Capture the cell that displays the provided text and extract its (x, y) central coordinate. 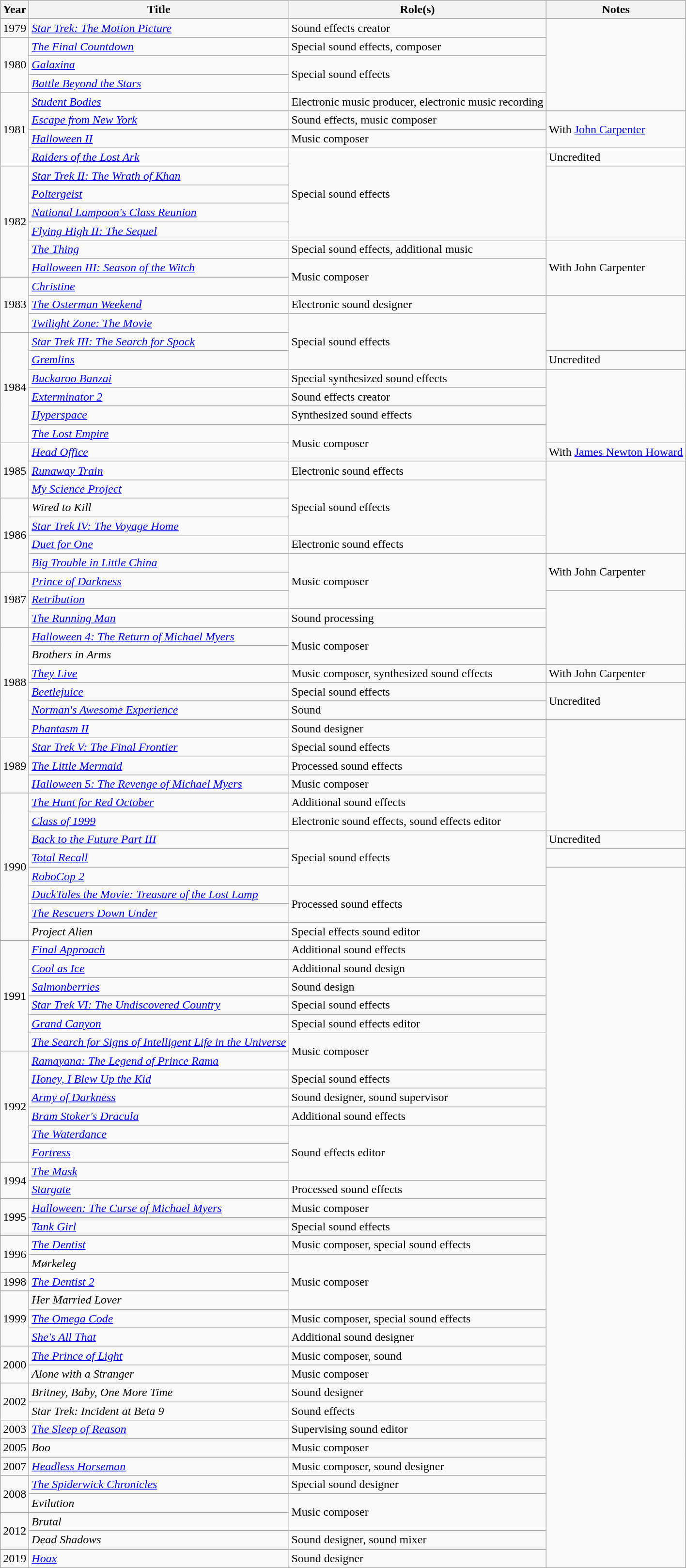
1983 (15, 305)
Ramayana: The Legend of Prince Rama (159, 1060)
Special sound effects, composer (418, 47)
Music composer, sound (418, 1355)
Halloween: The Curse of Michael Myers (159, 1208)
Special sound effects editor (418, 1024)
Electronic sound effects, sound effects editor (418, 821)
Special synthesized sound effects (418, 378)
2019 (15, 1558)
Additional sound design (418, 968)
1982 (15, 221)
Sound effects, music composer (418, 120)
The Little Mermaid (159, 765)
Star Trek II: The Wrath of Khan (159, 175)
She's All That (159, 1337)
The Waterdance (159, 1134)
2003 (15, 1429)
My Science Project (159, 489)
Boo (159, 1448)
Music composer, synthesized sound effects (418, 673)
Sound design (418, 987)
Head Office (159, 452)
The Sleep of Reason (159, 1429)
Her Married Lover (159, 1300)
Halloween 4: The Return of Michael Myers (159, 637)
2000 (15, 1365)
Notes (616, 10)
Sound processing (418, 618)
Final Approach (159, 950)
Electronic sound designer (418, 305)
2005 (15, 1448)
Special effects sound editor (418, 931)
Back to the Future Part III (159, 839)
1987 (15, 600)
Sound effects editor (418, 1153)
2008 (15, 1494)
The Dentist (159, 1245)
Star Trek V: The Final Frontier (159, 747)
Student Bodies (159, 102)
Beetlejuice (159, 692)
Salmonberries (159, 987)
The Dentist 2 (159, 1282)
Britney, Baby, One More Time (159, 1392)
Sound (418, 710)
Additional sound designer (418, 1337)
1991 (15, 996)
Escape from New York (159, 120)
Norman's Awesome Experience (159, 710)
1980 (15, 65)
The Running Man (159, 618)
Class of 1999 (159, 821)
1999 (15, 1319)
Phantasm II (159, 729)
1994 (15, 1180)
Wired to Kill (159, 507)
Electronic music producer, electronic music recording (418, 102)
Sound effects (418, 1411)
The Mask (159, 1171)
2007 (15, 1466)
Duet for One (159, 544)
DuckTales the Movie: Treasure of the Lost Lamp (159, 895)
1996 (15, 1254)
Alone with a Stranger (159, 1374)
Prince of Darkness (159, 581)
Title (159, 10)
The Rescuers Down Under (159, 913)
They Live (159, 673)
Tank Girl (159, 1226)
The Spiderwick Chronicles (159, 1485)
Twilight Zone: The Movie (159, 323)
Star Trek IV: The Voyage Home (159, 526)
Fortress (159, 1153)
The Hunt for Red October (159, 802)
Star Trek: The Motion Picture (159, 28)
Christine (159, 286)
Star Trek: Incident at Beta 9 (159, 1411)
2012 (15, 1531)
Brutal (159, 1521)
Year (15, 10)
Bram Stoker's Dracula (159, 1116)
Hyperspace (159, 415)
Halloween II (159, 139)
1989 (15, 765)
Halloween III: Season of the Witch (159, 268)
The Final Countdown (159, 47)
Retribution (159, 600)
Stargate (159, 1190)
1998 (15, 1282)
Poltergeist (159, 194)
Big Trouble in Little China (159, 563)
Star Trek VI: The Undiscovered Country (159, 1005)
1990 (15, 867)
Mørkeleg (159, 1263)
Battle Beyond the Stars (159, 83)
1986 (15, 535)
Special sound effects, additional music (418, 249)
Exterminator 2 (159, 397)
Supervising sound editor (418, 1429)
Runaway Train (159, 470)
Music composer, sound designer (418, 1466)
Flying High II: The Sequel (159, 231)
2002 (15, 1401)
Synthesized sound effects (418, 415)
The Thing (159, 249)
1984 (15, 388)
Galaxina (159, 65)
The Lost Empire (159, 434)
1981 (15, 129)
Grand Canyon (159, 1024)
Honey, I Blew Up the Kid (159, 1079)
Special sound designer (418, 1485)
Buckaroo Banzai (159, 378)
Star Trek III: The Search for Spock (159, 342)
RoboCop 2 (159, 876)
With James Newton Howard (616, 452)
1992 (15, 1106)
Raiders of the Lost Ark (159, 157)
The Omega Code (159, 1319)
1985 (15, 470)
Headless Horseman (159, 1466)
Hoax (159, 1558)
Cool as Ice (159, 968)
The Osterman Weekend (159, 305)
Evilution (159, 1503)
Dead Shadows (159, 1540)
Gremlins (159, 360)
National Lampoon's Class Reunion (159, 212)
The Prince of Light (159, 1355)
Project Alien (159, 931)
1995 (15, 1217)
Sound designer, sound mixer (418, 1540)
1979 (15, 28)
Halloween 5: The Revenge of Michael Myers (159, 784)
1988 (15, 683)
Total Recall (159, 858)
Role(s) (418, 10)
Army of Darkness (159, 1097)
The Search for Signs of Intelligent Life in the Universe (159, 1042)
Brothers in Arms (159, 655)
Sound designer, sound supervisor (418, 1097)
